Search for the cell housing the specified text and yield its [X, Y] center coordinate. 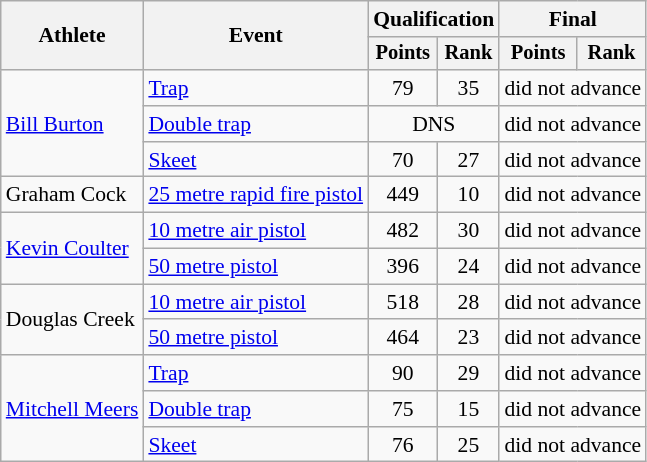
79 [402, 88]
Douglas Creek [72, 320]
28 [468, 302]
Event [256, 36]
482 [402, 231]
24 [468, 267]
Final [572, 19]
75 [402, 409]
464 [402, 338]
70 [402, 160]
Bill Burton [72, 124]
Graham Cock [72, 195]
Mitchell Meers [72, 408]
Athlete [72, 36]
449 [402, 195]
Qualification [434, 19]
518 [402, 302]
27 [468, 160]
15 [468, 409]
35 [468, 88]
Skeet [256, 160]
23 [468, 338]
25 metre rapid fire pistol [256, 195]
Kevin Coulter [72, 248]
DNS [434, 124]
90 [402, 373]
10 [468, 195]
29 [468, 373]
30 [468, 231]
396 [402, 267]
